Locate the cell with the specified text and output its (x, y) center coordinate. 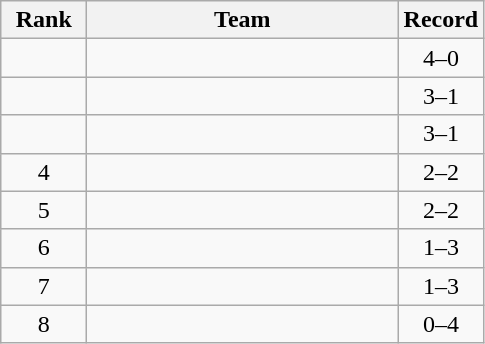
4 (44, 172)
Team (242, 20)
5 (44, 210)
6 (44, 248)
8 (44, 324)
0–4 (441, 324)
Record (441, 20)
Rank (44, 20)
7 (44, 286)
4–0 (441, 58)
